Provide the [X, Y] coordinate of the cell's center where the given text is located.  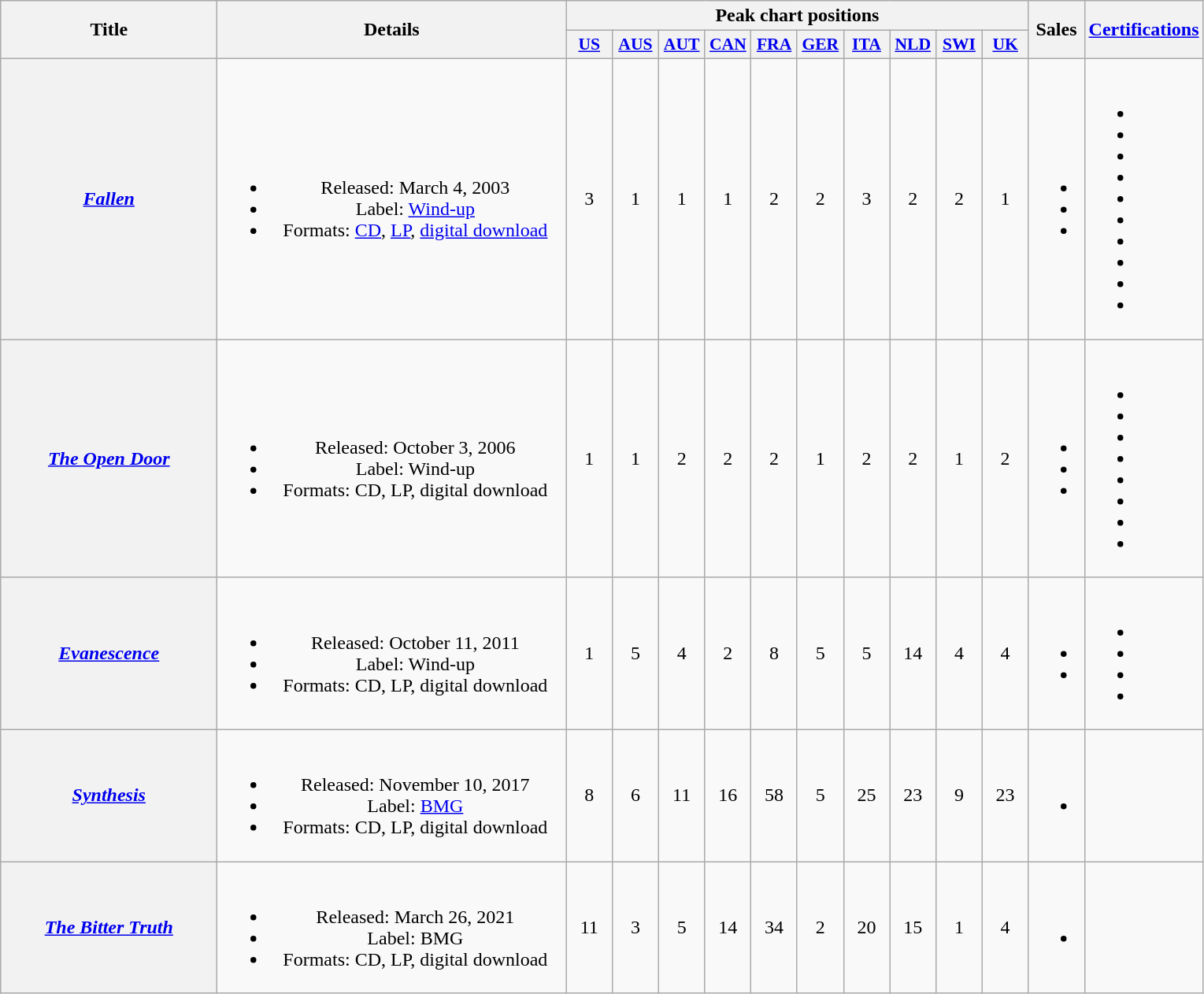
CAN [728, 45]
9 [959, 796]
Certifications [1143, 30]
AUS [636, 45]
FRA [775, 45]
NLD [913, 45]
SWI [959, 45]
AUT [682, 45]
ITA [866, 45]
GER [821, 45]
6 [636, 796]
34 [775, 928]
Released: October 3, 2006Label: Wind-upFormats: CD, LP, digital download [392, 458]
Synthesis [109, 796]
Fallen [109, 198]
UK [1005, 45]
58 [775, 796]
Sales [1057, 30]
Released: March 26, 2021Label: BMGFormats: CD, LP, digital download [392, 928]
Released: October 11, 2011Label: Wind-upFormats: CD, LP, digital download [392, 654]
US [589, 45]
Released: November 10, 2017Label: BMGFormats: CD, LP, digital download [392, 796]
The Open Door [109, 458]
25 [866, 796]
16 [728, 796]
The Bitter Truth [109, 928]
Details [392, 30]
Released: March 4, 2003Label: Wind-upFormats: CD, LP, digital download [392, 198]
Peak chart positions [797, 16]
Title [109, 30]
15 [913, 928]
20 [866, 928]
Evanescence [109, 654]
